Determine the [x, y] coordinate at the center of the cell enclosing the given text.  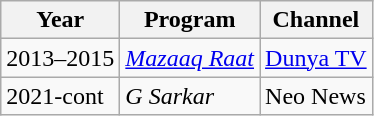
Mazaaq Raat [190, 58]
Channel [316, 20]
G Sarkar [190, 96]
2013–2015 [60, 58]
Dunya TV [316, 58]
Year [60, 20]
Program [190, 20]
2021-cont [60, 96]
Neo News [316, 96]
